Provide the [x, y] coordinate of the cell's center where the given text is located.  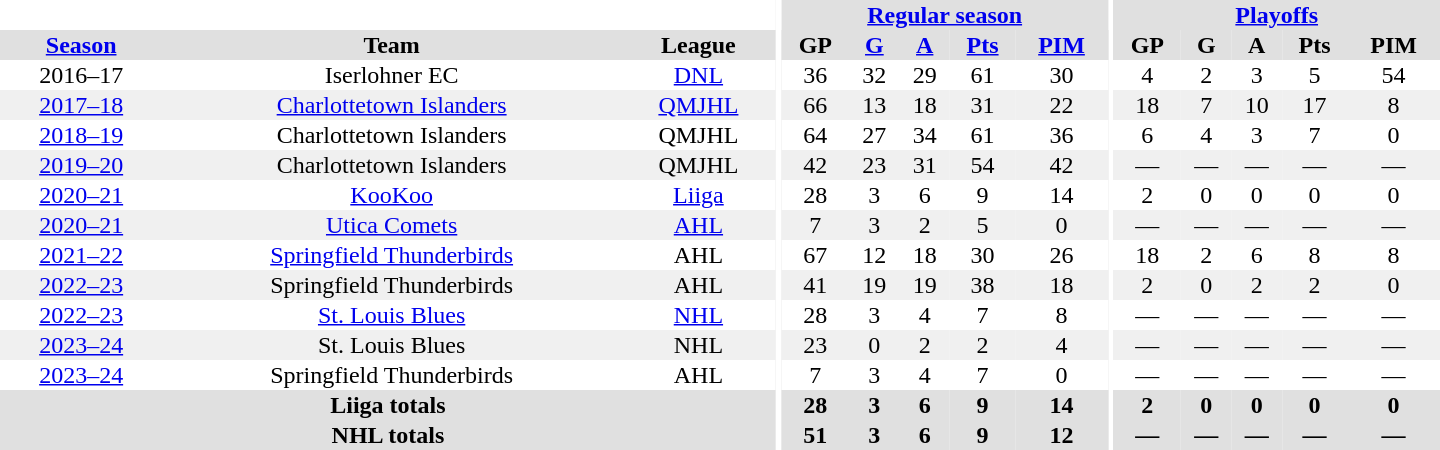
38 [982, 285]
27 [874, 135]
32 [874, 75]
Utica Comets [392, 225]
2016–17 [81, 75]
NHL totals [388, 435]
13 [874, 105]
34 [925, 135]
Liiga totals [388, 405]
2019–20 [81, 165]
67 [815, 255]
29 [925, 75]
51 [815, 435]
17 [1314, 105]
DNL [698, 75]
41 [815, 285]
Playoffs [1276, 15]
66 [815, 105]
KooKoo [392, 195]
Liiga [698, 195]
2017–18 [81, 105]
Team [392, 45]
Iserlohner EC [392, 75]
Season [81, 45]
2021–22 [81, 255]
64 [815, 135]
League [698, 45]
Regular season [944, 15]
2018–19 [81, 135]
26 [1062, 255]
10 [1257, 105]
22 [1062, 105]
